Output the [X, Y] coordinate of the center of the cell containing the given text.  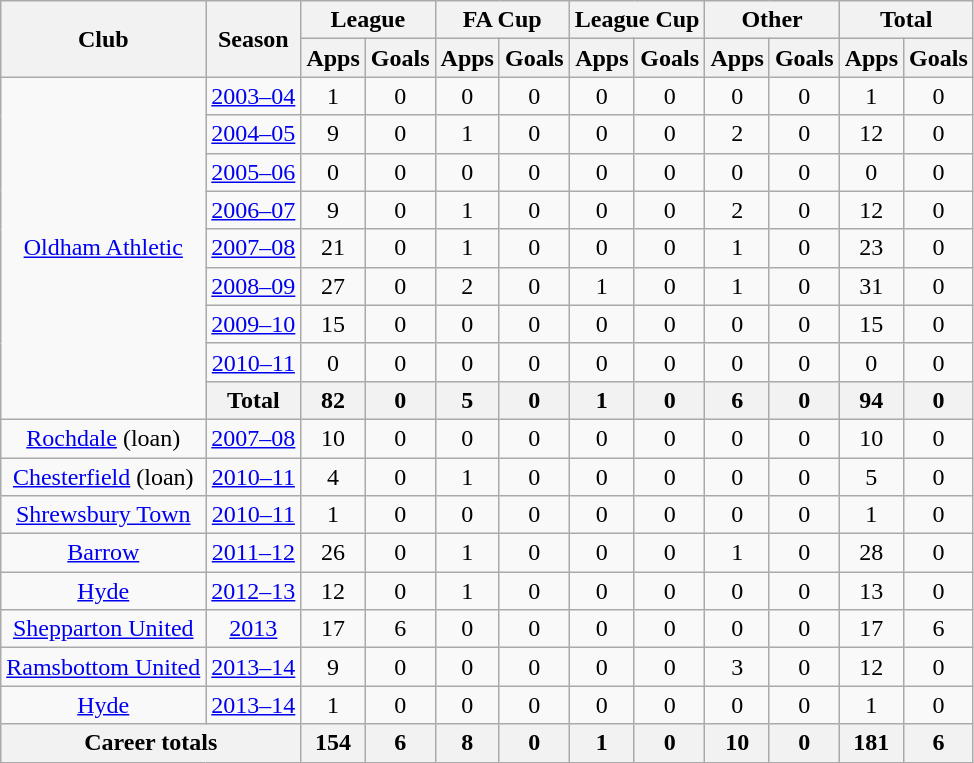
2005–06 [254, 172]
2012–13 [254, 591]
31 [871, 286]
Other [772, 20]
94 [871, 400]
Career totals [151, 743]
Club [104, 39]
82 [333, 400]
Barrow [104, 553]
28 [871, 553]
League [368, 20]
8 [467, 743]
Ramsbottom United [104, 667]
2004–05 [254, 134]
League Cup [637, 20]
2011–12 [254, 553]
23 [871, 248]
27 [333, 286]
Shepparton United [104, 629]
FA Cup [502, 20]
Oldham Athletic [104, 248]
2009–10 [254, 324]
181 [871, 743]
Rochdale (loan) [104, 438]
21 [333, 248]
3 [737, 667]
13 [871, 591]
2013 [254, 629]
Shrewsbury Town [104, 515]
Season [254, 39]
2003–04 [254, 96]
154 [333, 743]
Chesterfield (loan) [104, 477]
2006–07 [254, 210]
26 [333, 553]
2008–09 [254, 286]
4 [333, 477]
